Detect which cell encompasses the target text, then output its [x, y] center coordinate. 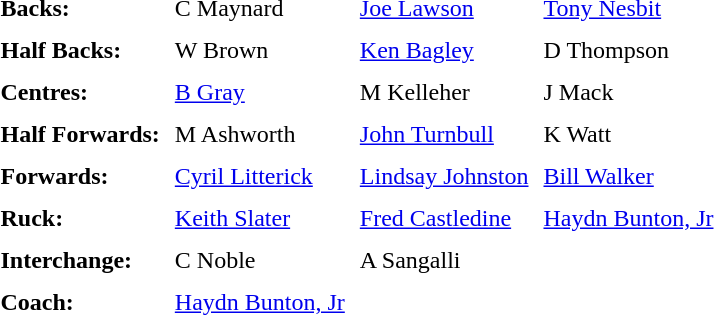
Fred Castledine [444, 218]
C Noble [260, 260]
John Turnbull [444, 134]
Ken Bagley [444, 50]
B Gray [260, 92]
W Brown [260, 50]
Lindsay Johnston [444, 176]
M Ashworth [260, 134]
A Sangalli [444, 260]
Cyril Litterick [260, 176]
Keith Slater [260, 218]
M Kelleher [444, 92]
